For the text-containing cell, return its midpoint in (x, y) coordinate format. 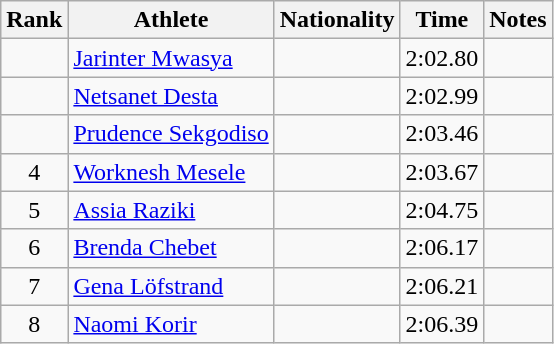
2:03.67 (442, 172)
2:04.75 (442, 210)
2:06.17 (442, 248)
Worknesh Mesele (171, 172)
8 (34, 324)
Nationality (337, 20)
Assia Raziki (171, 210)
2:06.21 (442, 286)
Jarinter Mwasya (171, 58)
Naomi Korir (171, 324)
2:03.46 (442, 134)
2:02.80 (442, 58)
6 (34, 248)
7 (34, 286)
Notes (518, 20)
2:06.39 (442, 324)
Brenda Chebet (171, 248)
Time (442, 20)
Prudence Sekgodiso (171, 134)
Gena Löfstrand (171, 286)
Netsanet Desta (171, 96)
Athlete (171, 20)
2:02.99 (442, 96)
4 (34, 172)
5 (34, 210)
Rank (34, 20)
